For the text-containing cell, return its midpoint in [x, y] coordinate format. 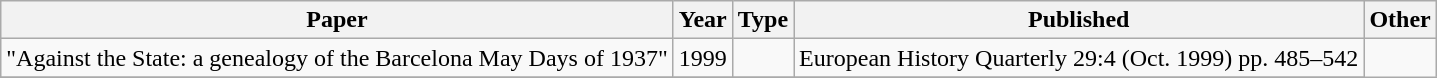
Type [762, 20]
1999 [702, 58]
Paper [337, 20]
"Against the State: a genealogy of the Barcelona May Days of 1937" [337, 58]
Other [1400, 20]
Published [1079, 20]
Year [702, 20]
European History Quarterly 29:4 (Oct. 1999) pp. 485–542 [1079, 58]
